Scan for the cell matching the given text and deliver its [X, Y] coordinate at center. 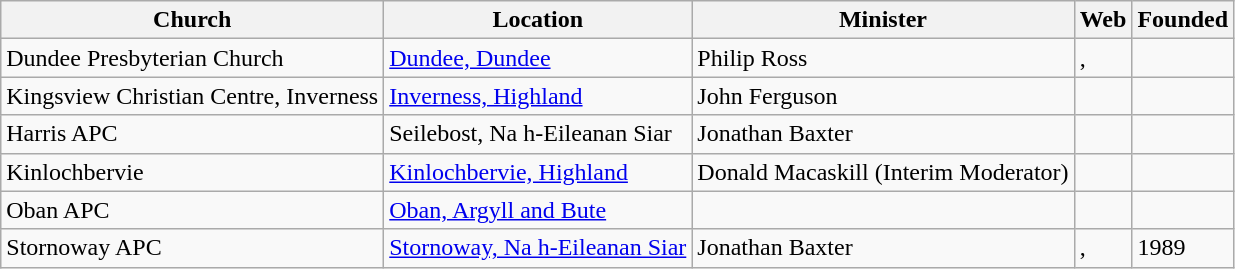
Kinlochbervie [192, 172]
Harris APC [192, 134]
Founded [1183, 20]
Web [1103, 20]
Donald Macaskill (Interim Moderator) [883, 172]
Seilebost, Na h-Eileanan Siar [538, 134]
Inverness, Highland [538, 96]
Church [192, 20]
1989 [1183, 248]
Oban, Argyll and Bute [538, 210]
John Ferguson [883, 96]
Minister [883, 20]
Stornoway, Na h-Eileanan Siar [538, 248]
Dundee, Dundee [538, 58]
Oban APC [192, 210]
Dundee Presbyterian Church [192, 58]
Stornoway APC [192, 248]
Philip Ross [883, 58]
Kingsview Christian Centre, Inverness [192, 96]
Location [538, 20]
Kinlochbervie, Highland [538, 172]
